From the cell containing the given text, extract its center point as (X, Y) coordinate. 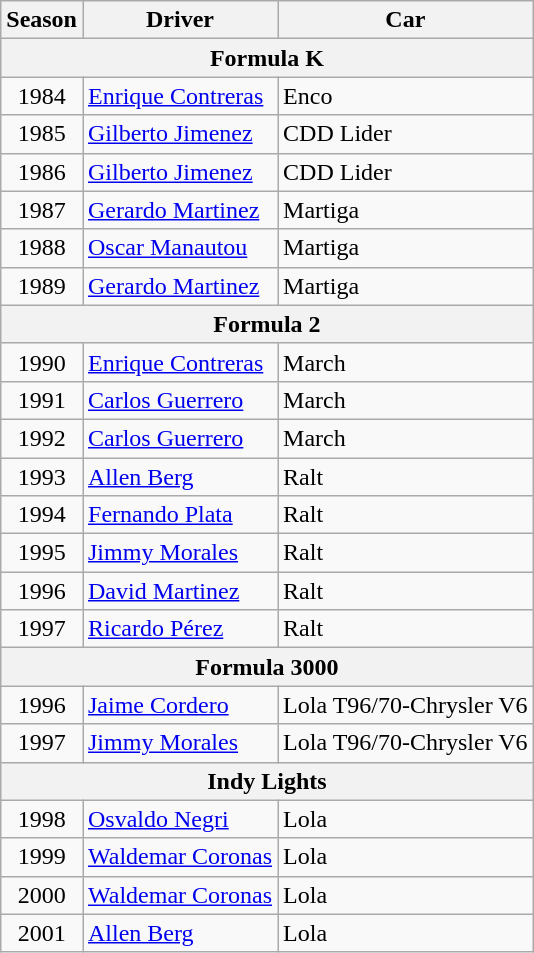
Indy Lights (267, 781)
David Martinez (180, 591)
Formula 3000 (267, 667)
1991 (42, 400)
Car (406, 20)
Fernando Plata (180, 515)
1985 (42, 134)
Jaime Cordero (180, 705)
Formula K (267, 58)
2001 (42, 933)
1994 (42, 515)
1998 (42, 819)
Ricardo Pérez (180, 629)
Osvaldo Negri (180, 819)
Driver (180, 20)
1984 (42, 96)
1987 (42, 210)
1992 (42, 438)
1993 (42, 477)
Formula 2 (267, 324)
1990 (42, 362)
1999 (42, 857)
1988 (42, 248)
Oscar Manautou (180, 248)
Season (42, 20)
1986 (42, 172)
1989 (42, 286)
1995 (42, 553)
2000 (42, 895)
Enco (406, 96)
